Detect which cell encompasses the target text, then output its [X, Y] center coordinate. 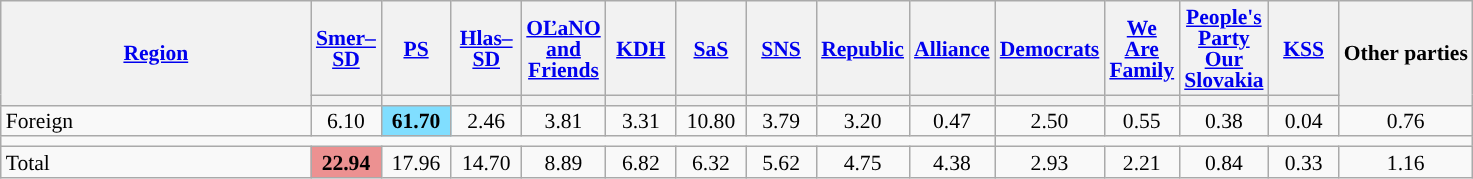
6.82 [641, 162]
0.55 [1142, 120]
4.75 [862, 162]
2.93 [1050, 162]
8.89 [563, 162]
PS [416, 48]
We AreFamily [1142, 48]
Total [156, 162]
5.62 [781, 162]
3.81 [563, 120]
1.16 [1406, 162]
0.84 [1224, 162]
0.47 [952, 120]
17.96 [416, 162]
6.10 [346, 120]
0.04 [1304, 120]
Alliance [952, 48]
6.32 [711, 162]
22.94 [346, 162]
Region [156, 53]
2.50 [1050, 120]
OĽaNOand Friends [563, 48]
2.46 [486, 120]
4.38 [952, 162]
KSS [1304, 48]
3.20 [862, 120]
Democrats [1050, 48]
14.70 [486, 162]
10.80 [711, 120]
3.31 [641, 120]
SaS [711, 48]
Hlas–SD [486, 48]
61.70 [416, 120]
0.38 [1224, 120]
Smer–SD [346, 48]
Republic [862, 48]
Foreign [156, 120]
0.76 [1406, 120]
Other parties [1406, 53]
KDH [641, 48]
0.33 [1304, 162]
2.21 [1142, 162]
SNS [781, 48]
3.79 [781, 120]
People's PartyOur Slovakia [1224, 48]
